Determine the [X, Y] coordinate at the center of the cell enclosing the given text.  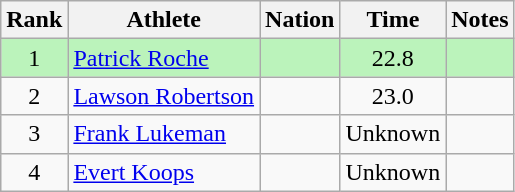
22.8 [393, 58]
Evert Koops [164, 172]
23.0 [393, 96]
Lawson Robertson [164, 96]
2 [34, 96]
Nation [300, 20]
Frank Lukeman [164, 134]
Patrick Roche [164, 58]
Athlete [164, 20]
3 [34, 134]
4 [34, 172]
Rank [34, 20]
1 [34, 58]
Time [393, 20]
Notes [480, 20]
